Locate the cell with the specified text and output its [X, Y] center coordinate. 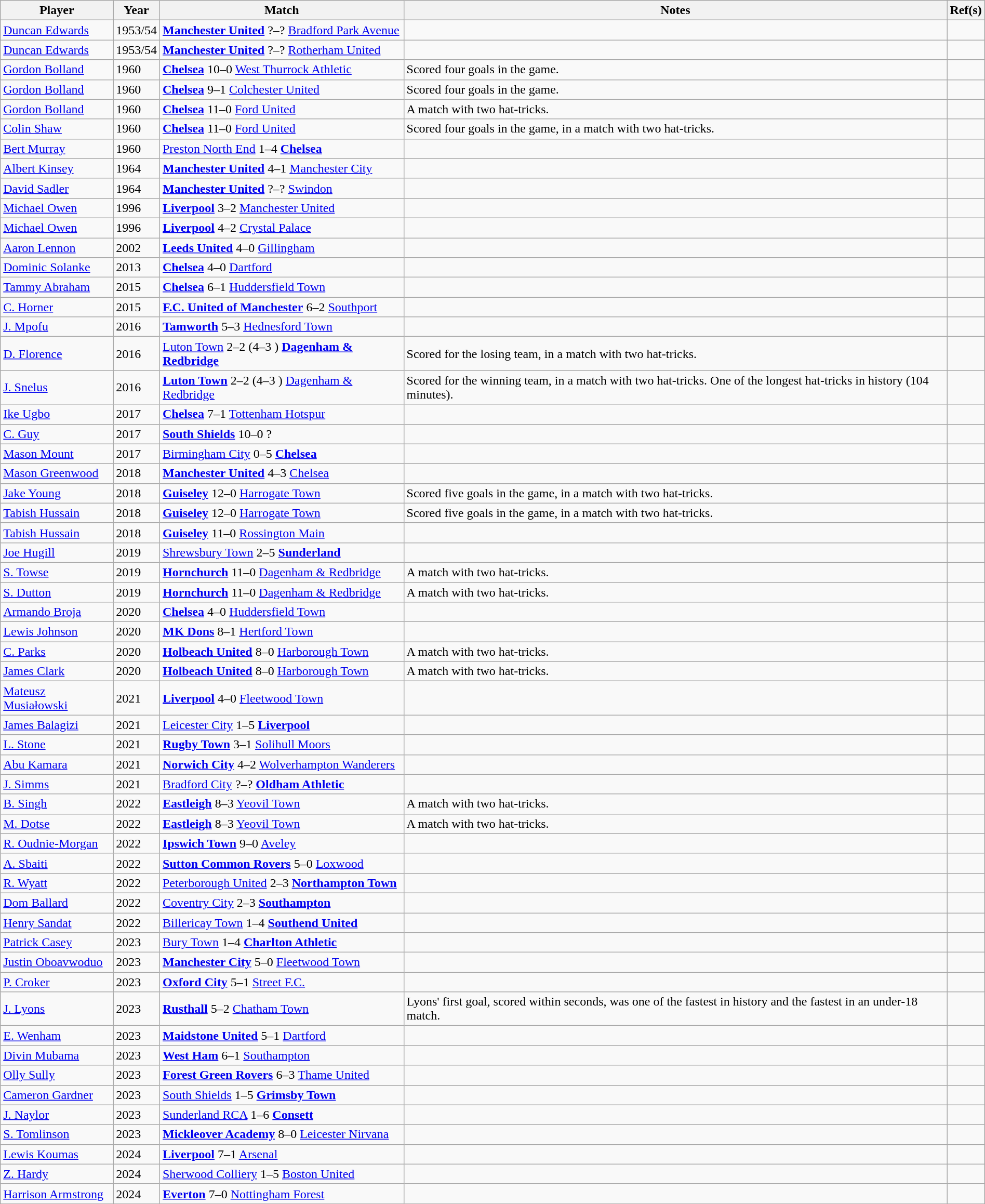
Scored for the winning team, in a match with two hat-tricks. One of the longest hat-tricks in history (104 minutes). [675, 388]
Mateusz Musiałowski [57, 698]
Colin Shaw [57, 129]
Shrewsbury Town 2–5 Sunderland [282, 552]
Scored for the losing team, in a match with two hat-tricks. [675, 353]
J. Naylor [57, 1115]
Leeds United 4–0 Gillingham [282, 248]
Abu Kamara [57, 764]
Chelsea 6–1 Huddersfield Town [282, 287]
Rusthall 5–2 Chatham Town [282, 1009]
Divin Mubama [57, 1055]
Everton 7–0 Nottingham Forest [282, 1194]
Olly Sully [57, 1075]
C. Parks [57, 652]
Liverpool 7–1 Arsenal [282, 1154]
Chelsea 4–0 Huddersfield Town [282, 612]
Manchester United ?–? Swindon [282, 188]
Patrick Casey [57, 943]
Maidstone United 5–1 Dartford [282, 1036]
Albert Kinsey [57, 168]
Leicester City 1–5 Liverpool [282, 725]
Manchester United 4–3 Chelsea [282, 473]
E. Wenham [57, 1036]
West Ham 6–1 Southampton [282, 1055]
Liverpool 4–0 Fleetwood Town [282, 698]
Sherwood Colliery 1–5 Boston United [282, 1174]
Peterborough United 2–3 Northampton Town [282, 883]
Tammy Abraham [57, 287]
R. Wyatt [57, 883]
Aaron Lennon [57, 248]
Manchester United ?–? Bradford Park Avenue [282, 30]
Liverpool 3–2 Manchester United [282, 208]
P. Croker [57, 982]
Bury Town 1–4 Charlton Athletic [282, 943]
C. Guy [57, 434]
Year [137, 10]
Forest Green Rovers 6–3 Thame United [282, 1075]
Joe Hugill [57, 552]
Manchester United ?–? Rotherham United [282, 50]
2002 [137, 248]
Ref(s) [966, 10]
Lyons' first goal, scored within seconds, was one of the fastest in history and the fastest in an under-18 match. [675, 1009]
Lewis Johnson [57, 632]
Birmingham City 0–5 Chelsea [282, 454]
C. Horner [57, 307]
Cameron Gardner [57, 1095]
S. Tomlinson [57, 1134]
Ike Ugbo [57, 414]
Manchester City 5–0 Fleetwood Town [282, 962]
Tamworth 5–3 Hednesford Town [282, 327]
Jake Young [57, 493]
James Clark [57, 671]
Sutton Common Rovers 5–0 Loxwood [282, 863]
MK Dons 8–1 Hertford Town [282, 632]
Scored four goals in the game, in a match with two hat-tricks. [675, 129]
A. Sbaiti [57, 863]
Preston North End 1–4 Chelsea [282, 149]
Rugby Town 3–1 Solihull Moors [282, 745]
D. Florence [57, 353]
South Shields 10–0 ? [282, 434]
David Sadler [57, 188]
Z. Hardy [57, 1174]
Chelsea 4–0 Dartford [282, 268]
Chelsea 9–1 Colchester United [282, 89]
J. Snelus [57, 388]
M. Dotse [57, 824]
Mason Greenwood [57, 473]
Bert Murray [57, 149]
Player [57, 10]
B. Singh [57, 804]
Harrison Armstrong [57, 1194]
Guiseley 11–0 Rossington Main [282, 533]
Dominic Solanke [57, 268]
Manchester United 4–1 Manchester City [282, 168]
J. Mpofu [57, 327]
Henry Sandat [57, 922]
Billericay Town 1–4 Southend United [282, 922]
Sunderland RCA 1–6 Consett [282, 1115]
R. Oudnie-Morgan [57, 843]
Mickleover Academy 8–0 Leicester Nirvana [282, 1134]
Ipswich Town 9–0 Aveley [282, 843]
Lewis Koumas [57, 1154]
Liverpool 4–2 Crystal Palace [282, 228]
Chelsea 7–1 Tottenham Hotspur [282, 414]
Norwich City 4–2 Wolverhampton Wanderers [282, 764]
J. Simms [57, 784]
F.C. United of Manchester 6–2 Southport [282, 307]
Coventry City 2–3 Southampton [282, 903]
Chelsea 10–0 West Thurrock Athletic [282, 70]
Bradford City ?–? Oldham Athletic [282, 784]
L. Stone [57, 745]
Notes [675, 10]
South Shields 1–5 Grimsby Town [282, 1095]
Oxford City 5–1 Street F.C. [282, 982]
Mason Mount [57, 454]
Match [282, 10]
Armando Broja [57, 612]
James Balagizi [57, 725]
Justin Oboavwoduo [57, 962]
S. Towse [57, 572]
J. Lyons [57, 1009]
2013 [137, 268]
Dom Ballard [57, 903]
S. Dutton [57, 592]
